Pinpoint the cell where the given text exists, returning its [X, Y] midpoint coordinate. 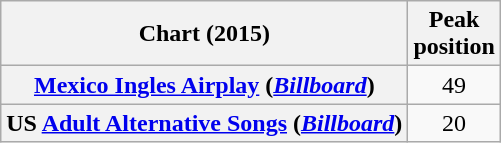
Chart (2015) [204, 34]
Mexico Ingles Airplay (Billboard) [204, 85]
Peakposition [454, 34]
49 [454, 85]
20 [454, 123]
US Adult Alternative Songs (Billboard) [204, 123]
